Determine the [X, Y] coordinate at the center of the cell enclosing the given text.  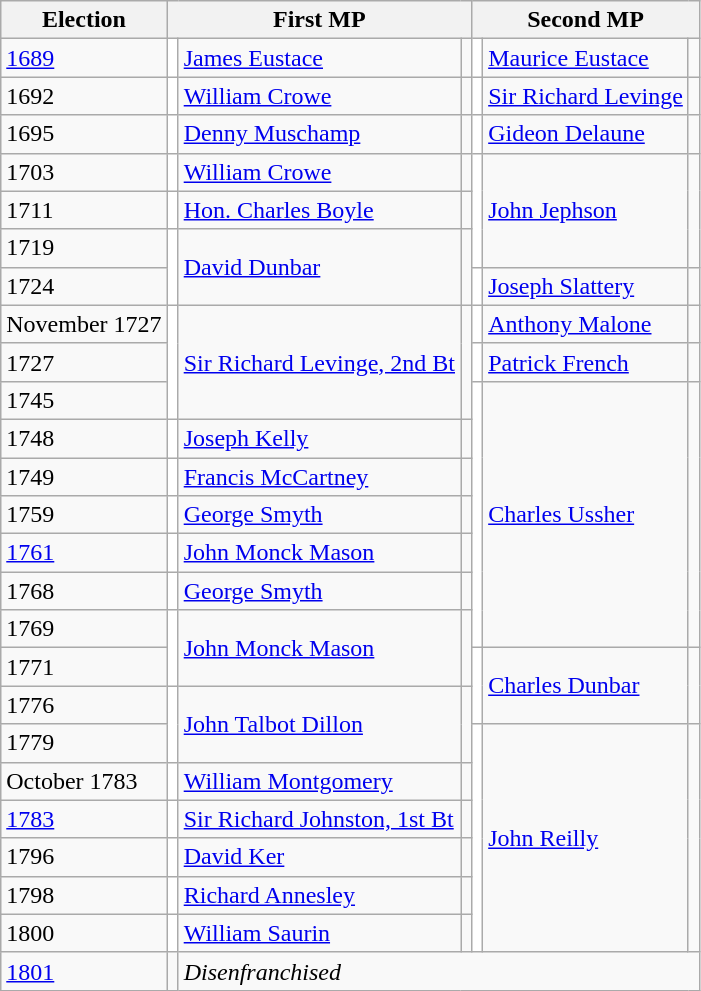
Hon. Charles Boyle [319, 210]
1719 [84, 248]
Maurice Eustace [586, 58]
1695 [84, 134]
1771 [84, 667]
Joseph Kelly [319, 438]
Gideon Delaune [586, 134]
John Reilly [586, 838]
Patrick French [586, 362]
1711 [84, 210]
1749 [84, 477]
Charles Ussher [586, 514]
1724 [84, 286]
1769 [84, 629]
Joseph Slattery [586, 286]
William Montgomery [319, 781]
1703 [84, 172]
James Eustace [319, 58]
First MP [319, 20]
Charles Dunbar [586, 686]
Anthony Malone [586, 324]
John Talbot Dillon [319, 724]
Sir Richard Levinge [586, 96]
William Saurin [319, 933]
David Dunbar [319, 267]
Denny Muschamp [319, 134]
1779 [84, 743]
Francis McCartney [319, 477]
David Ker [319, 857]
1801 [84, 971]
1768 [84, 591]
1761 [84, 553]
Disenfranchised [438, 971]
1745 [84, 400]
1689 [84, 58]
1727 [84, 362]
1796 [84, 857]
1776 [84, 705]
Sir Richard Johnston, 1st Bt [319, 819]
Election [84, 20]
Sir Richard Levinge, 2nd Bt [319, 362]
Second MP [586, 20]
1798 [84, 895]
Richard Annesley [319, 895]
1783 [84, 819]
John Jephson [586, 210]
1748 [84, 438]
November 1727 [84, 324]
October 1783 [84, 781]
1800 [84, 933]
1692 [84, 96]
1759 [84, 515]
